For the text-containing cell, return its midpoint in (X, Y) coordinate format. 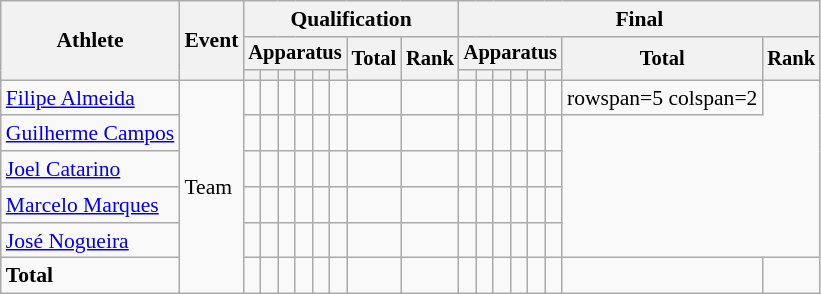
Guilherme Campos (90, 134)
Athlete (90, 40)
Qualification (350, 19)
Event (211, 40)
Joel Catarino (90, 169)
Team (211, 187)
José Nogueira (90, 241)
rowspan=5 colspan=2 (662, 98)
Marcelo Marques (90, 205)
Filipe Almeida (90, 98)
Final (640, 19)
